Determine the (X, Y) coordinate at the center of the cell enclosing the given text.  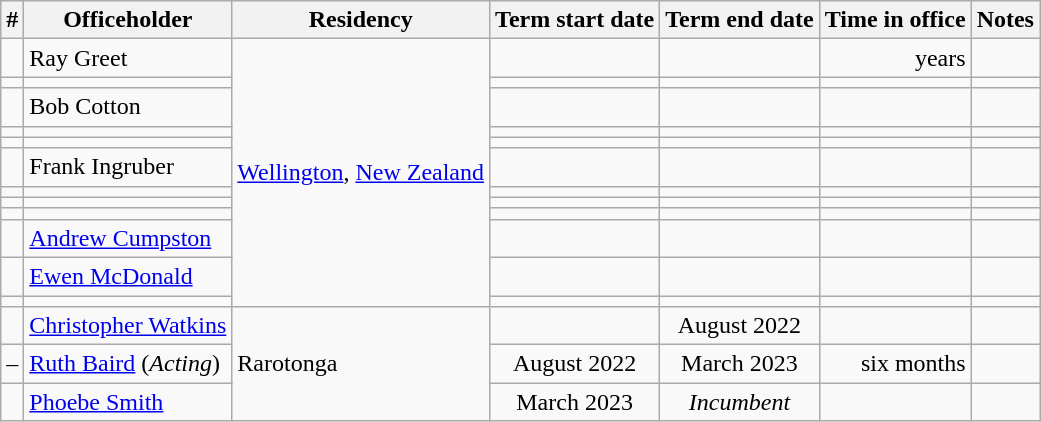
Frank Ingruber (128, 167)
Wellington, New Zealand (361, 173)
Christopher Watkins (128, 326)
Ruth Baird (Acting) (128, 364)
Term start date (575, 20)
Time in office (895, 20)
Term end date (740, 20)
Rarotonga (361, 364)
six months (895, 364)
Ray Greet (128, 58)
Phoebe Smith (128, 402)
Bob Cotton (128, 107)
– (12, 364)
Incumbent (740, 402)
Notes (1005, 20)
years (895, 58)
Officeholder (128, 20)
# (12, 20)
Andrew Cumpston (128, 238)
Ewen McDonald (128, 276)
Residency (361, 20)
